Provide the (x, y) coordinate of the cell's center where the given text is located.  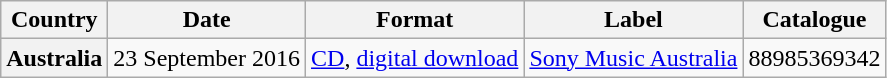
Date (207, 20)
Label (634, 20)
Australia (54, 58)
88985369342 (814, 58)
CD, digital download (415, 58)
Format (415, 20)
23 September 2016 (207, 58)
Sony Music Australia (634, 58)
Country (54, 20)
Catalogue (814, 20)
